Scan for the cell matching the given text and deliver its [X, Y] coordinate at center. 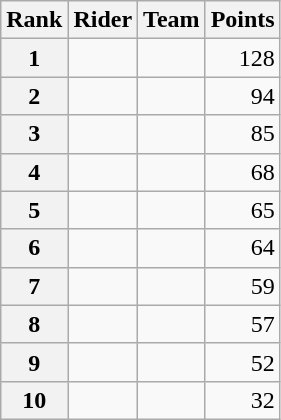
2 [34, 96]
Points [242, 20]
10 [34, 400]
1 [34, 58]
9 [34, 362]
128 [242, 58]
94 [242, 96]
65 [242, 210]
4 [34, 172]
59 [242, 286]
52 [242, 362]
64 [242, 248]
32 [242, 400]
68 [242, 172]
7 [34, 286]
3 [34, 134]
8 [34, 324]
Rank [34, 20]
85 [242, 134]
6 [34, 248]
Rider [103, 20]
5 [34, 210]
Team [172, 20]
57 [242, 324]
